Output the (X, Y) coordinate of the center of the cell containing the given text.  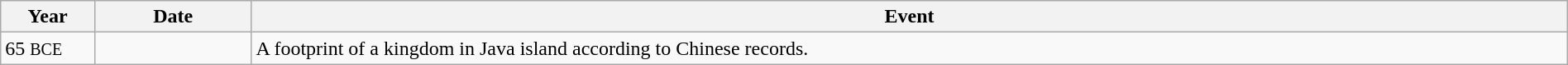
Event (910, 17)
65 BCE (48, 48)
Date (172, 17)
A footprint of a kingdom in Java island according to Chinese records. (910, 48)
Year (48, 17)
